Output the (X, Y) coordinate of the center of the cell containing the given text.  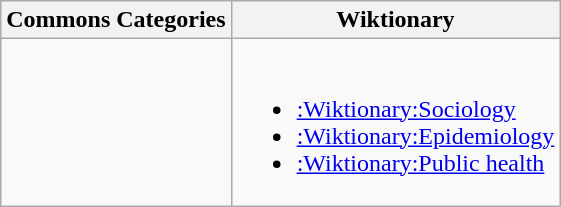
Commons Categories (116, 20)
:Wiktionary:Sociology:Wiktionary:Epidemiology:Wiktionary:Public health (396, 122)
Wiktionary (396, 20)
